Return (X, Y) of the center of cell containing provided text 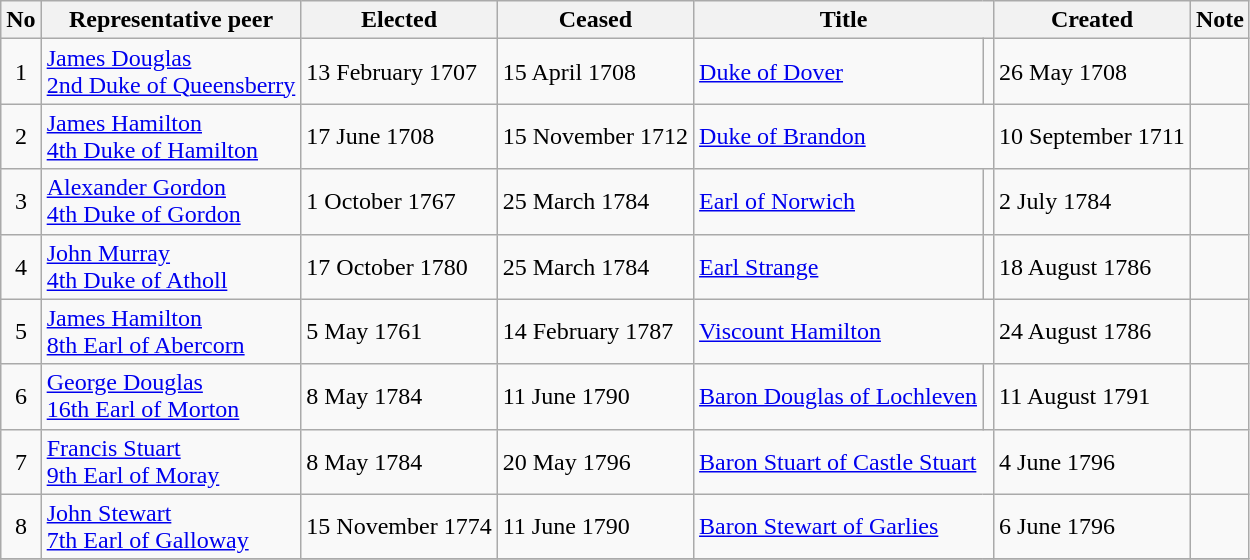
Representative peer (171, 20)
18 August 1786 (1092, 266)
14 February 1787 (595, 332)
10 September 1711 (1092, 136)
John Stewart7th Earl of Galloway (171, 526)
Created (1092, 20)
8 (21, 526)
15 November 1774 (399, 526)
James Hamilton4th Duke of Hamilton (171, 136)
Ceased (595, 20)
John Murray4th Duke of Atholl (171, 266)
Earl Strange (838, 266)
Duke of Dover (838, 72)
James Hamilton8th Earl of Abercorn (171, 332)
26 May 1708 (1092, 72)
Baron Douglas of Lochleven (838, 396)
20 May 1796 (595, 462)
5 May 1761 (399, 332)
4 (21, 266)
Title (844, 20)
Baron Stewart of Garlies (844, 526)
6 (21, 396)
6 June 1796 (1092, 526)
No (21, 20)
Viscount Hamilton (844, 332)
James Douglas2nd Duke of Queensberry (171, 72)
Duke of Brandon (844, 136)
15 November 1712 (595, 136)
Elected (399, 20)
3 (21, 202)
2 (21, 136)
Francis Stuart9th Earl of Moray (171, 462)
Alexander Gordon4th Duke of Gordon (171, 202)
17 June 1708 (399, 136)
5 (21, 332)
11 August 1791 (1092, 396)
13 February 1707 (399, 72)
24 August 1786 (1092, 332)
George Douglas16th Earl of Morton (171, 396)
1 October 1767 (399, 202)
7 (21, 462)
15 April 1708 (595, 72)
Baron Stuart of Castle Stuart (844, 462)
1 (21, 72)
2 July 1784 (1092, 202)
4 June 1796 (1092, 462)
Note (1220, 20)
17 October 1780 (399, 266)
Earl of Norwich (838, 202)
